Return (X, Y) of the center of cell containing provided text 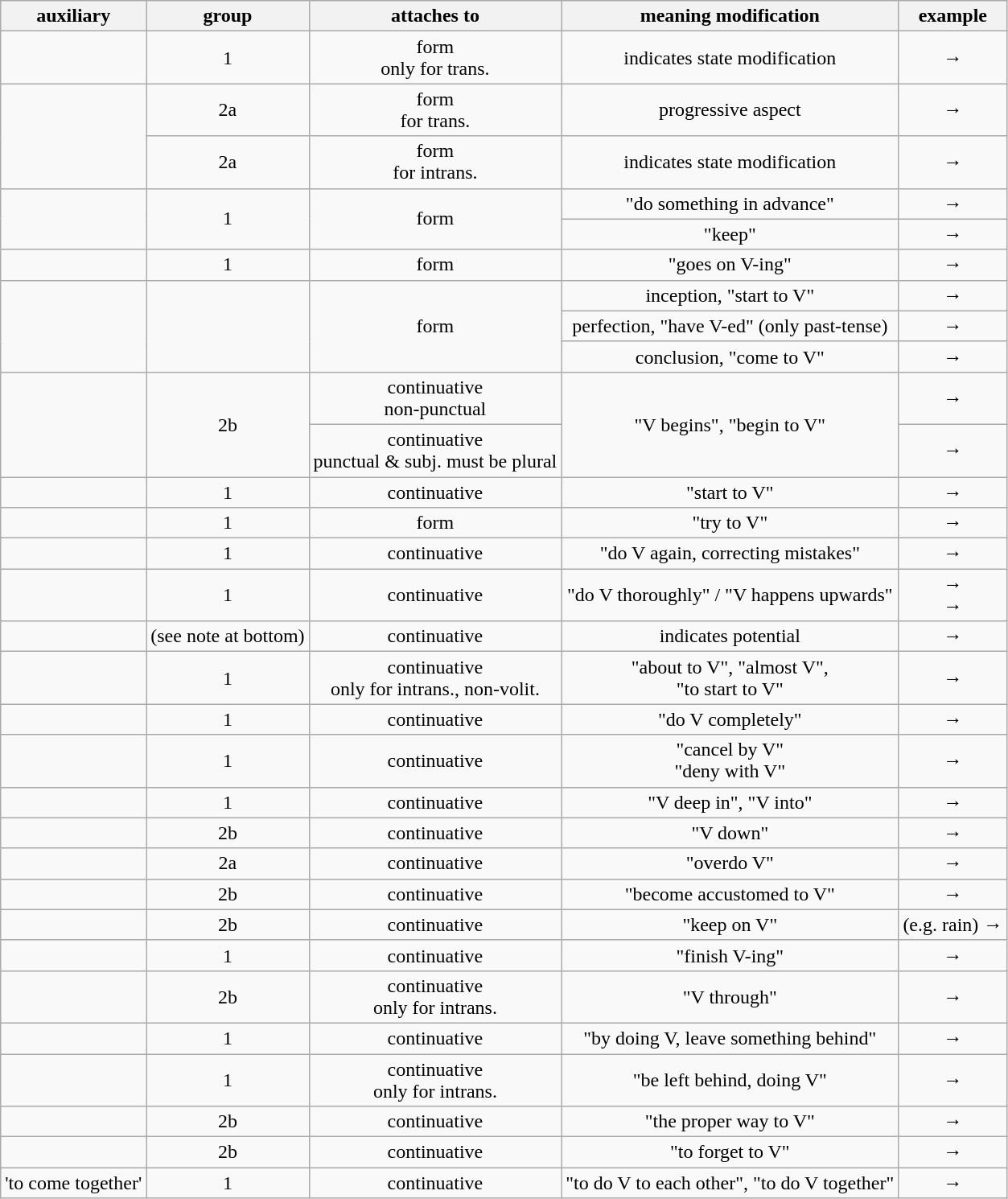
"V down" (730, 833)
"V through" (730, 996)
formonly for trans. (435, 58)
"to forget to V" (730, 1152)
formfor trans. (435, 109)
continuativepunctual & subj. must be plural (435, 451)
example (952, 16)
"V begins", "begin to V" (730, 424)
"finish V-ing" (730, 955)
"be left behind, doing V" (730, 1080)
"V deep in", "V into" (730, 802)
"do V again, correcting mistakes" (730, 554)
"overdo V" (730, 863)
"about to V", "almost V", "to start to V" (730, 678)
"to do V to each other", "to do V together" (730, 1183)
perfection, "have V-ed" (only past-tense) (730, 326)
progressive aspect (730, 109)
(see note at bottom) (228, 637)
indicates potential (730, 637)
"the proper way to V" (730, 1122)
meaning modification (730, 16)
auxiliary (74, 16)
(e.g. rain) → (952, 925)
continuativenon-punctual (435, 398)
"keep on V" (730, 925)
continuativeonly for intrans., non-volit. (435, 678)
attaches to (435, 16)
→ → (952, 595)
conclusion, "come to V" (730, 356)
"do V thoroughly" / "V happens upwards" (730, 595)
"cancel by V""deny with V" (730, 761)
"by doing V, leave something behind" (730, 1038)
"goes on V-ing" (730, 265)
"do something in advance" (730, 204)
"start to V" (730, 492)
"try to V" (730, 523)
'to come together' (74, 1183)
inception, "start to V" (730, 295)
formfor intrans. (435, 163)
"keep" (730, 234)
"become accustomed to V" (730, 894)
"do V completely" (730, 719)
group (228, 16)
